Capture the cell that displays the provided text and extract its [x, y] central coordinate. 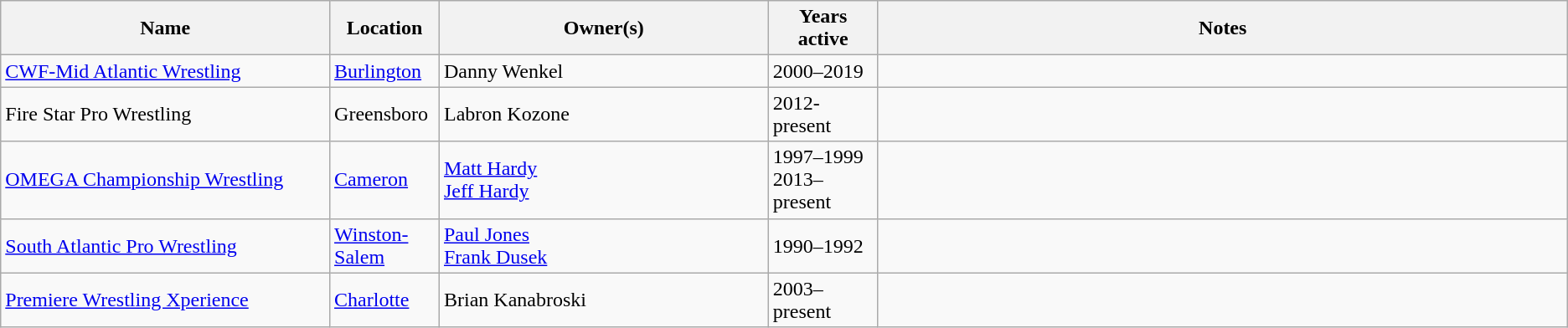
Years active [823, 28]
Danny Wenkel [603, 71]
OMEGA Championship Wrestling [166, 180]
2012-present [823, 114]
Owner(s) [603, 28]
Notes [1223, 28]
2003–present [823, 300]
Brian Kanabroski [603, 300]
Paul JonesFrank Dusek [603, 246]
Matt HardyJeff Hardy [603, 180]
Burlington [385, 71]
Winston-Salem [385, 246]
1990–1992 [823, 246]
Premiere Wrestling Xperience [166, 300]
South Atlantic Pro Wrestling [166, 246]
Labron Kozone [603, 114]
1997–19992013–present [823, 180]
2000–2019 [823, 71]
Greensboro [385, 114]
Name [166, 28]
CWF-Mid Atlantic Wrestling [166, 71]
Fire Star Pro Wrestling [166, 114]
Cameron [385, 180]
Location [385, 28]
Charlotte [385, 300]
